Return the [X, Y] coordinate for the center point of the cell that contains the specified text.  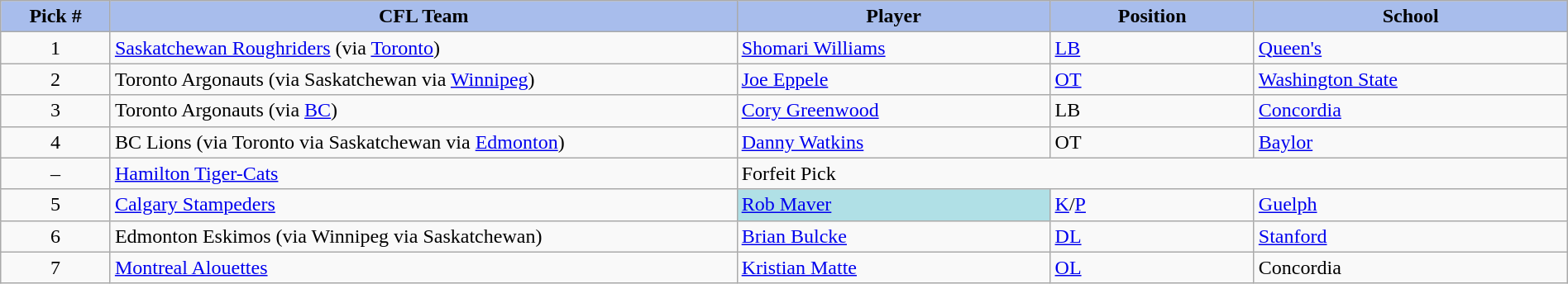
School [1411, 17]
Guelph [1411, 205]
CFL Team [423, 17]
OL [1152, 267]
Kristian Matte [893, 267]
Pick # [56, 17]
Player [893, 17]
Danny Watkins [893, 142]
Brian Bulcke [893, 236]
Saskatchewan Roughriders (via Toronto) [423, 48]
Position [1152, 17]
4 [56, 142]
Baylor [1411, 142]
Queen's [1411, 48]
Cory Greenwood [893, 111]
Shomari Williams [893, 48]
Edmonton Eskimos (via Winnipeg via Saskatchewan) [423, 236]
2 [56, 79]
BC Lions (via Toronto via Saskatchewan via Edmonton) [423, 142]
3 [56, 111]
Hamilton Tiger-Cats [423, 173]
6 [56, 236]
Stanford [1411, 236]
Toronto Argonauts (via BC) [423, 111]
Calgary Stampeders [423, 205]
– [56, 173]
Toronto Argonauts (via Saskatchewan via Winnipeg) [423, 79]
DL [1152, 236]
Rob Maver [893, 205]
Montreal Alouettes [423, 267]
Joe Eppele [893, 79]
K/P [1152, 205]
5 [56, 205]
Forfeit Pick [1152, 173]
7 [56, 267]
Washington State [1411, 79]
1 [56, 48]
